Find where the given text appears and provide that cell's center as (X, Y) coordinate. 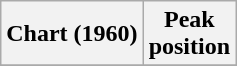
Chart (1960) (72, 34)
Peakposition (189, 34)
